Return (x, y) of the center of cell containing provided text 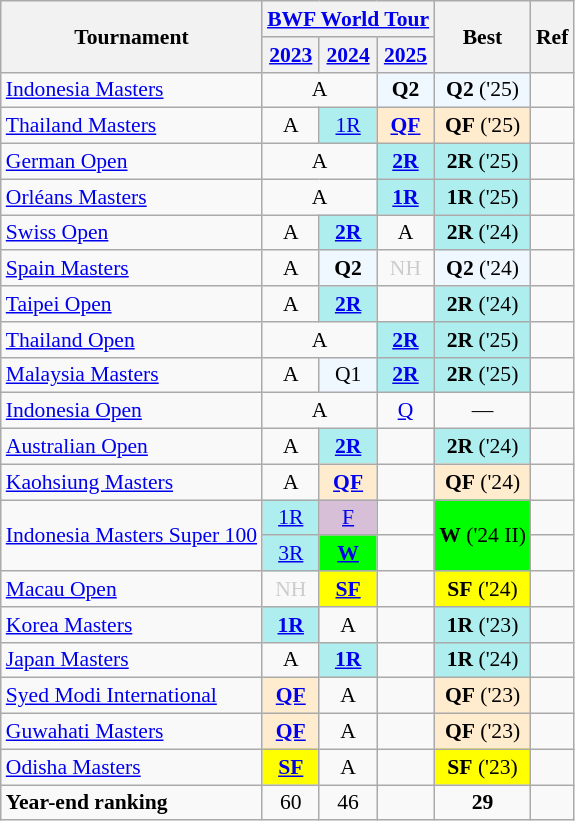
Kaohsiung Masters (132, 482)
QF ('25) (482, 126)
— (482, 411)
60 (290, 803)
W ('24 II) (482, 536)
Australian Open (132, 447)
46 (348, 803)
Taipei Open (132, 304)
Japan Masters (132, 660)
Q1 (348, 375)
Syed Modi International (132, 696)
Malaysia Masters (132, 375)
Odisha Masters (132, 767)
Q2 ('24) (482, 269)
2024 (348, 55)
Year-end ranking (132, 803)
Q (406, 411)
Korea Masters (132, 625)
QF ('24) (482, 482)
Thailand Masters (132, 126)
Orléans Masters (132, 197)
Thailand Open (132, 340)
Best (482, 36)
Indonesia Open (132, 411)
2023 (290, 55)
2025 (406, 55)
Macau Open (132, 589)
BWF World Tour (348, 19)
F (348, 518)
1R ('24) (482, 660)
Swiss Open (132, 233)
1R ('25) (482, 197)
Q2 ('25) (482, 90)
German Open (132, 162)
Indonesia Masters Super 100 (132, 536)
29 (482, 803)
SF ('23) (482, 767)
Indonesia Masters (132, 90)
W (348, 554)
3R (290, 554)
Guwahati Masters (132, 732)
Ref (552, 36)
Spain Masters (132, 269)
Tournament (132, 36)
SF ('24) (482, 589)
1R ('23) (482, 625)
